Determine the [x, y] coordinate at the center of the cell enclosing the given text.  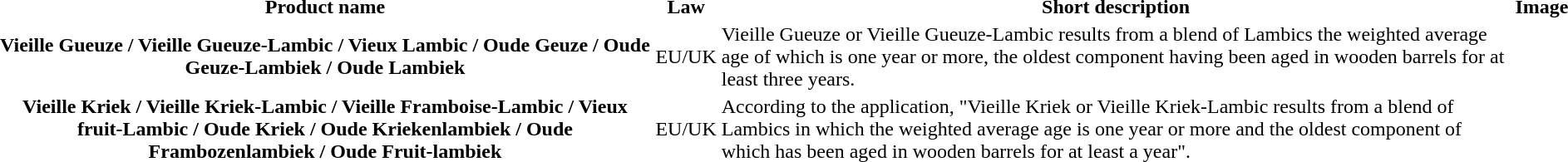
EU/UK [686, 56]
